Return (x, y) of the center of cell containing provided text 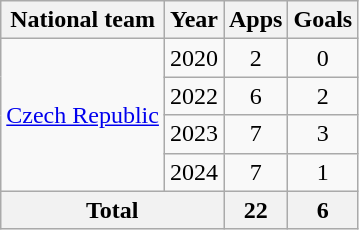
Czech Republic (83, 115)
Total (112, 210)
2023 (194, 134)
2020 (194, 58)
2024 (194, 172)
1 (323, 172)
22 (256, 210)
2022 (194, 96)
National team (83, 20)
0 (323, 58)
Year (194, 20)
Goals (323, 20)
3 (323, 134)
Apps (256, 20)
